Extract the [x, y] coordinate from the center of the cell holding the provided text.  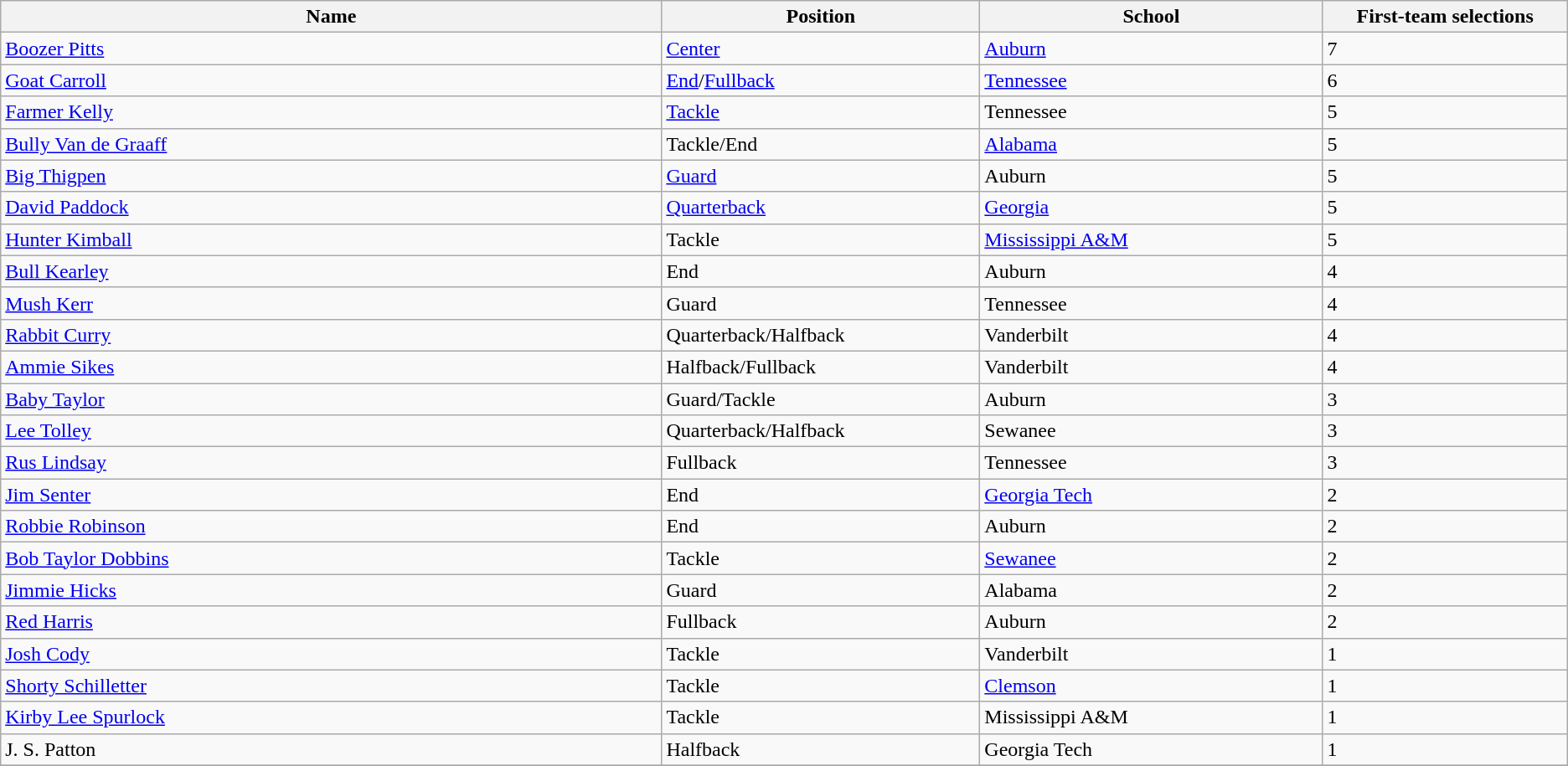
Shorty Schilletter [332, 686]
6 [1445, 80]
Jimmie Hicks [332, 590]
Halfback [821, 749]
Halfback/Fullback [821, 367]
Mush Kerr [332, 303]
Georgia [1151, 208]
Clemson [1151, 686]
Bull Kearley [332, 271]
Josh Cody [332, 654]
Quarterback [821, 208]
Ammie Sikes [332, 367]
Center [821, 49]
Guard/Tackle [821, 399]
Red Harris [332, 622]
Rabbit Curry [332, 335]
Lee Tolley [332, 431]
David Paddock [332, 208]
Boozer Pitts [332, 49]
Rus Lindsay [332, 463]
Name [332, 17]
Bully Van de Graaff [332, 144]
Kirby Lee Spurlock [332, 717]
Bob Taylor Dobbins [332, 558]
Baby Taylor [332, 399]
Big Thigpen [332, 176]
Position [821, 17]
Hunter Kimball [332, 239]
Farmer Kelly [332, 112]
First-team selections [1445, 17]
School [1151, 17]
7 [1445, 49]
End/Fullback [821, 80]
Jim Senter [332, 495]
Robbie Robinson [332, 527]
J. S. Patton [332, 749]
Goat Carroll [332, 80]
Tackle/End [821, 144]
